Locate the cell with the specified text and output its (x, y) center coordinate. 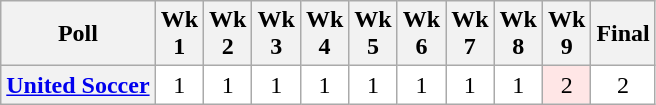
Wk8 (518, 34)
Wk7 (470, 34)
Poll (78, 34)
Wk4 (324, 34)
Wk6 (421, 34)
Wk2 (228, 34)
United Soccer (78, 85)
Wk1 (179, 34)
Final (623, 34)
Wk3 (276, 34)
Wk9 (566, 34)
Wk5 (373, 34)
